Search for the cell housing the specified text and yield its [X, Y] center coordinate. 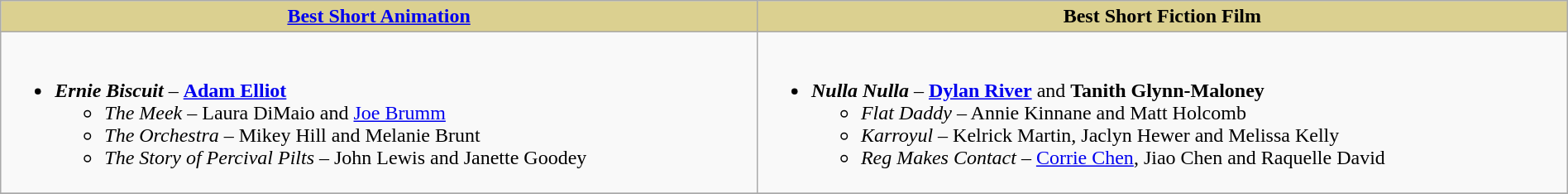
Best Short Fiction Film [1162, 17]
Best Short Animation [379, 17]
